Locate the cell with the specified text and output its (x, y) center coordinate. 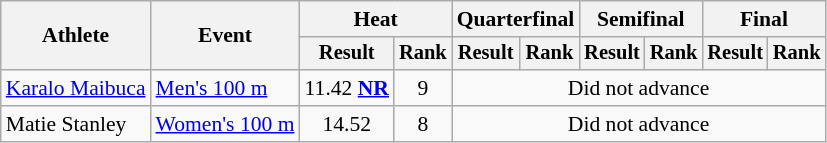
Quarterfinal (516, 19)
Athlete (76, 36)
Semifinal (640, 19)
11.42 NR (347, 88)
14.52 (347, 124)
8 (423, 124)
Matie Stanley (76, 124)
Final (764, 19)
9 (423, 88)
Women's 100 m (226, 124)
Heat (376, 19)
Men's 100 m (226, 88)
Karalo Maibuca (76, 88)
Event (226, 36)
